Find where the given text appears and provide that cell's center as [X, Y] coordinate. 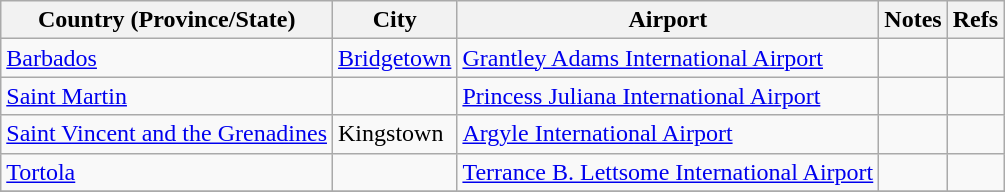
Argyle International Airport [668, 134]
Saint Vincent and the Grenadines [167, 134]
City [395, 20]
Terrance B. Lettsome International Airport [668, 172]
Kingstown [395, 134]
Bridgetown [395, 58]
Saint Martin [167, 96]
Tortola [167, 172]
Barbados [167, 58]
Princess Juliana International Airport [668, 96]
Airport [668, 20]
Refs [975, 20]
Grantley Adams International Airport [668, 58]
Notes [913, 20]
Country (Province/State) [167, 20]
